Return (x, y) of the center of cell containing provided text 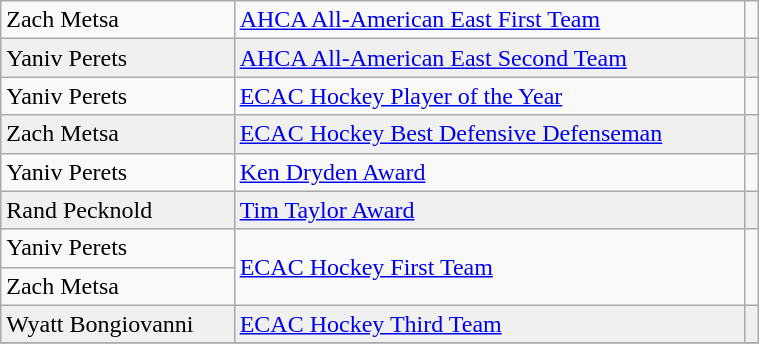
ECAC Hockey Player of the Year (489, 96)
AHCA All-American East First Team (489, 20)
Ken Dryden Award (489, 172)
Wyatt Bongiovanni (118, 324)
Tim Taylor Award (489, 210)
Rand Pecknold (118, 210)
ECAC Hockey First Team (489, 267)
ECAC Hockey Third Team (489, 324)
AHCA All-American East Second Team (489, 58)
ECAC Hockey Best Defensive Defenseman (489, 134)
